Scan for the cell matching the given text and deliver its (X, Y) coordinate at center. 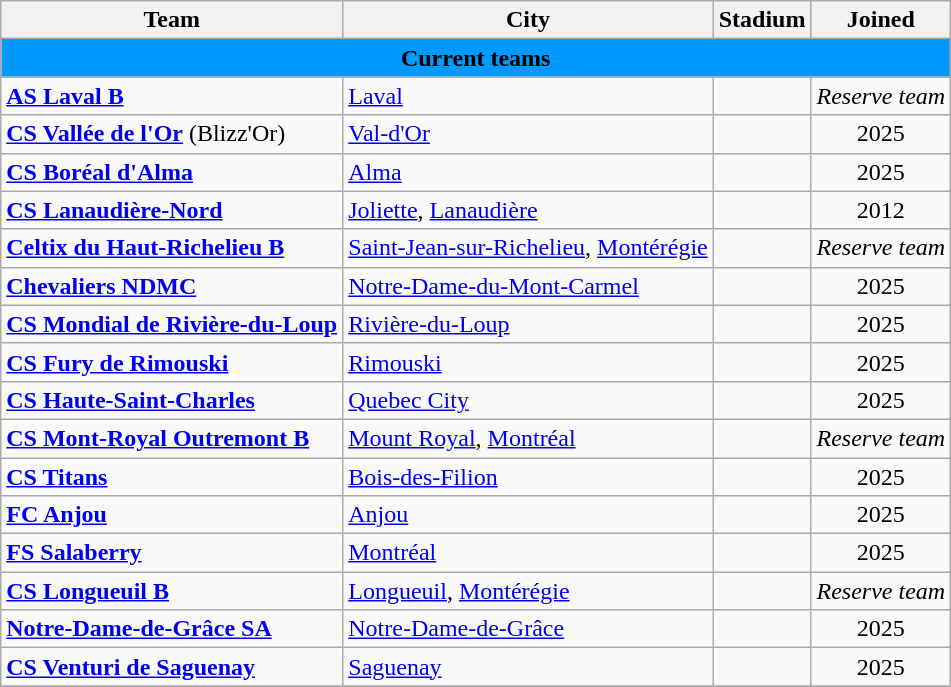
CS Haute-Saint-Charles (172, 400)
Current teams (476, 58)
Saguenay (528, 667)
Longueuil, Montérégie (528, 591)
CS Mondial de Rivière-du-Loup (172, 324)
Mount Royal, Montréal (528, 438)
AS Laval B (172, 96)
CS Lanaudière-Nord (172, 210)
FC Anjou (172, 515)
Celtix du Haut-Richelieu B (172, 248)
City (528, 20)
Val-d'Or (528, 134)
2012 (881, 210)
Joined (881, 20)
Stadium (762, 20)
CS Vallée de l'Or (Blizz'Or) (172, 134)
CS Boréal d'Alma (172, 172)
CS Titans (172, 477)
Joliette, Lanaudière (528, 210)
Anjou (528, 515)
CS Venturi de Saguenay (172, 667)
FS Salaberry (172, 553)
CS Mont-Royal Outremont B (172, 438)
CS Fury de Rimouski (172, 362)
Bois-des-Filion (528, 477)
Notre-Dame-de-Grâce SA (172, 629)
Quebec City (528, 400)
Montréal (528, 553)
Rimouski (528, 362)
Notre-Dame-du-Mont-Carmel (528, 286)
Team (172, 20)
Chevaliers NDMC (172, 286)
CS Longueuil B (172, 591)
Laval (528, 96)
Notre-Dame-de-Grâce (528, 629)
Alma (528, 172)
Rivière-du-Loup (528, 324)
Saint-Jean-sur-Richelieu, Montérégie (528, 248)
